From the cell containing the given text, extract its center point as (X, Y) coordinate. 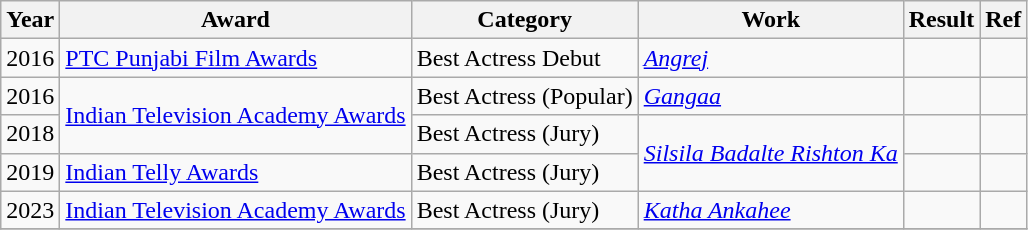
Indian Telly Awards (236, 172)
Best Actress (Popular) (524, 96)
Katha Ankahee (770, 210)
Gangaa (770, 96)
Work (770, 20)
Angrej (770, 58)
Year (30, 20)
Silsila Badalte Rishton Ka (770, 153)
2023 (30, 210)
2019 (30, 172)
Ref (1004, 20)
Award (236, 20)
Best Actress Debut (524, 58)
2018 (30, 134)
Result (941, 20)
PTC Punjabi Film Awards (236, 58)
Category (524, 20)
